Find where the given text appears and provide that cell's center as [x, y] coordinate. 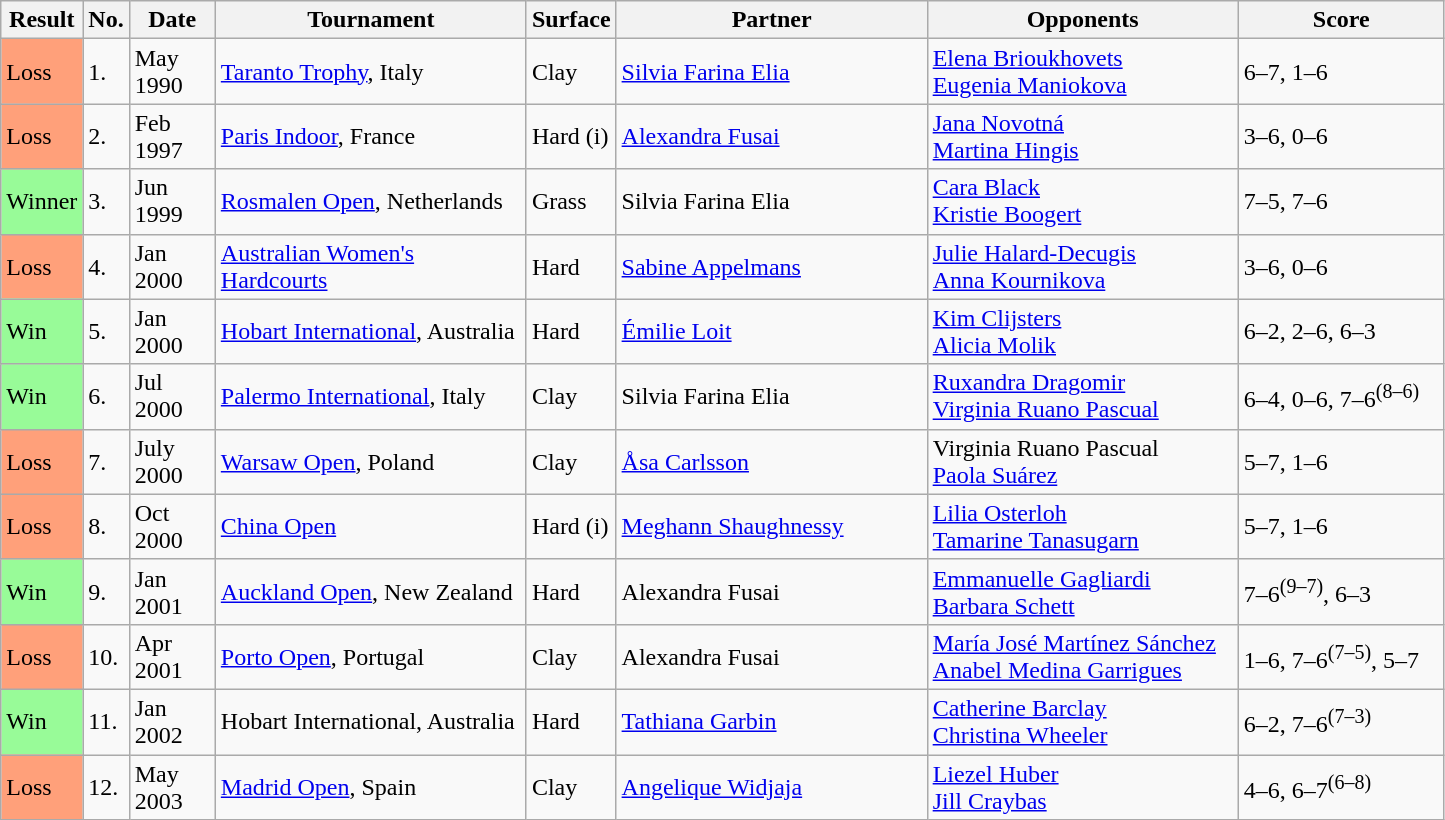
Australian Women's Hardcourts [370, 266]
10. [106, 656]
3. [106, 202]
Émilie Loit [772, 332]
Jana Novotná Martina Hingis [1082, 136]
Angelique Widjaja [772, 786]
Jan 2001 [172, 592]
Lilia Osterloh Tamarine Tanasugarn [1082, 526]
Oct 2000 [172, 526]
Tathiana Garbin [772, 722]
7–6(9–7), 6–3 [1341, 592]
María José Martínez Sánchez Anabel Medina Garrigues [1082, 656]
Emmanuelle Gagliardi Barbara Schett [1082, 592]
1–6, 7–6(7–5), 5–7 [1341, 656]
4. [106, 266]
11. [106, 722]
8. [106, 526]
Paris Indoor, France [370, 136]
China Open [370, 526]
7. [106, 462]
Madrid Open, Spain [370, 786]
6–2, 2–6, 6–3 [1341, 332]
Palermo International, Italy [370, 396]
Jan 2002 [172, 722]
4–6, 6–7(6–8) [1341, 786]
Julie Halard-Decugis Anna Kournikova [1082, 266]
Score [1341, 20]
May 1990 [172, 72]
5. [106, 332]
Porto Open, Portugal [370, 656]
6–2, 7–6(7–3) [1341, 722]
6–7, 1–6 [1341, 72]
Apr 2001 [172, 656]
July 2000 [172, 462]
Auckland Open, New Zealand [370, 592]
Virginia Ruano Pascual Paola Suárez [1082, 462]
Surface [571, 20]
Liezel Huber Jill Craybas [1082, 786]
Sabine Appelmans [772, 266]
1. [106, 72]
No. [106, 20]
Kim Clijsters Alicia Molik [1082, 332]
Winner [42, 202]
Rosmalen Open, Netherlands [370, 202]
Jul 2000 [172, 396]
Partner [772, 20]
Åsa Carlsson [772, 462]
6–4, 0–6, 7–6(8–6) [1341, 396]
12. [106, 786]
Warsaw Open, Poland [370, 462]
Taranto Trophy, Italy [370, 72]
Grass [571, 202]
2. [106, 136]
Meghann Shaughnessy [772, 526]
9. [106, 592]
7–5, 7–6 [1341, 202]
Feb 1997 [172, 136]
May 2003 [172, 786]
Opponents [1082, 20]
Tournament [370, 20]
Date [172, 20]
Catherine Barclay Christina Wheeler [1082, 722]
Jun 1999 [172, 202]
Ruxandra Dragomir Virginia Ruano Pascual [1082, 396]
Cara Black Kristie Boogert [1082, 202]
6. [106, 396]
Result [42, 20]
Elena Brioukhovets Eugenia Maniokova [1082, 72]
